Return [x, y] of the center of cell containing provided text 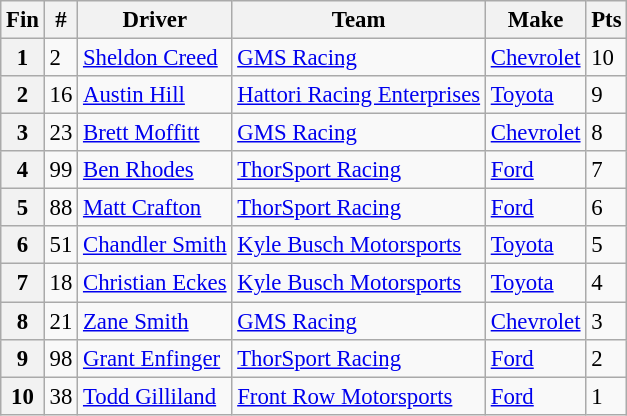
Ben Rhodes [155, 170]
38 [60, 396]
Christian Eckes [155, 283]
Austin Hill [155, 95]
88 [60, 208]
16 [60, 95]
98 [60, 358]
Driver [155, 20]
21 [60, 321]
Todd Gilliland [155, 396]
Team [359, 20]
Zane Smith [155, 321]
23 [60, 133]
Pts [606, 20]
51 [60, 245]
Brett Moffitt [155, 133]
Fin [23, 20]
Sheldon Creed [155, 58]
Grant Enfinger [155, 358]
18 [60, 283]
99 [60, 170]
Front Row Motorsports [359, 396]
# [60, 20]
Chandler Smith [155, 245]
Make [535, 20]
Matt Crafton [155, 208]
Hattori Racing Enterprises [359, 95]
